Identify which cell holds the provided text, then report its [X, Y] central coordinate. 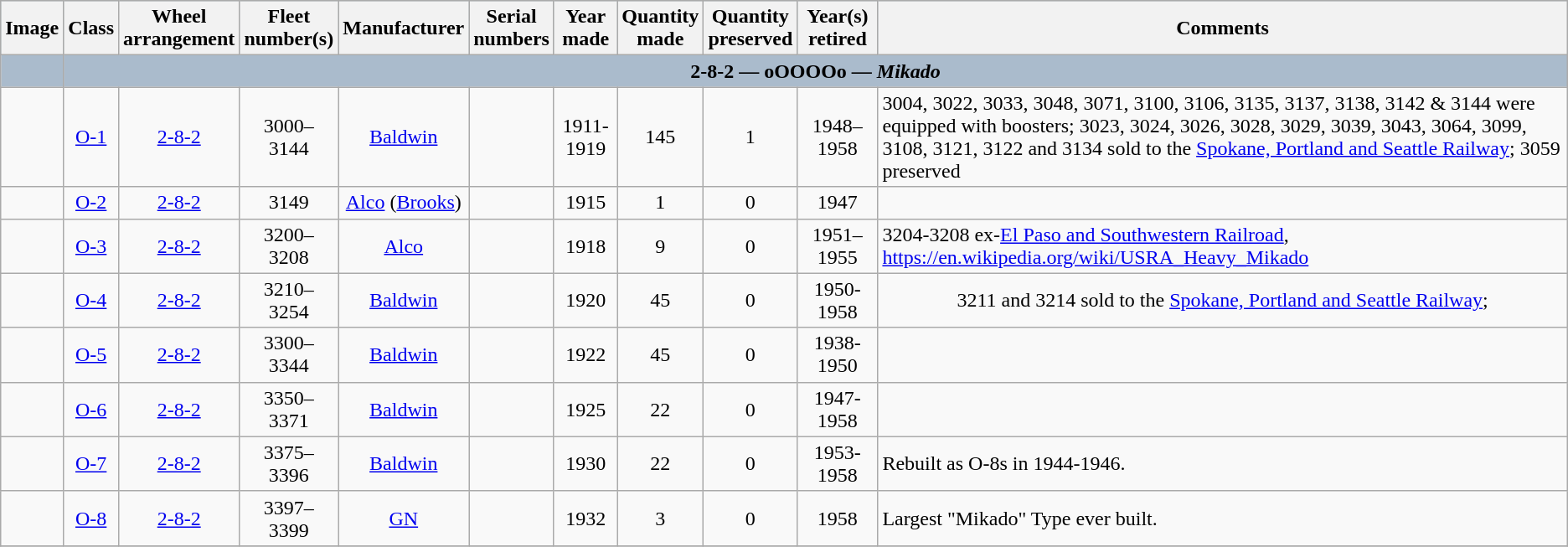
Comments [1223, 28]
3204-3208 ex-El Paso and Southwestern Railroad, https://en.wikipedia.org/wiki/USRA_Heavy_Mikado [1223, 246]
Quantitypreserved [750, 28]
Fleetnumber(s) [289, 28]
9 [660, 246]
O-1 [91, 137]
3 [660, 518]
3200–3208 [289, 246]
3350–3371 [289, 409]
3211 and 3214 sold to the Spokane, Portland and Seattle Railway; [1223, 300]
3300–3344 [289, 355]
1915 [585, 203]
O-8 [91, 518]
O-7 [91, 464]
3210–3254 [289, 300]
O-6 [91, 409]
Year made [585, 28]
3375–3396 [289, 464]
Wheelarrangement [179, 28]
Largest "Mikado" Type ever built. [1223, 518]
1918 [585, 246]
1930 [585, 464]
1911-1919 [585, 137]
1920 [585, 300]
1950-1958 [838, 300]
1938-1950 [838, 355]
O-2 [91, 203]
3149 [289, 203]
Class [91, 28]
1947-1958 [838, 409]
1947 [838, 203]
145 [660, 137]
Quantitymade [660, 28]
1951–1955 [838, 246]
1958 [838, 518]
3397–3399 [289, 518]
Year(s) retired [838, 28]
Alco (Brooks) [404, 203]
3000–3144 [289, 137]
O-3 [91, 246]
1953-1958 [838, 464]
GN [404, 518]
2-8-2 — oOOOOo — Mikado [816, 71]
1932 [585, 518]
O-5 [91, 355]
O-4 [91, 300]
Image [32, 28]
1925 [585, 409]
Alco [404, 246]
Rebuilt as O-8s in 1944-1946. [1223, 464]
1922 [585, 355]
Serialnumbers [512, 28]
Manufacturer [404, 28]
1948–1958 [838, 137]
